Identify which cell holds the provided text, then report its [x, y] central coordinate. 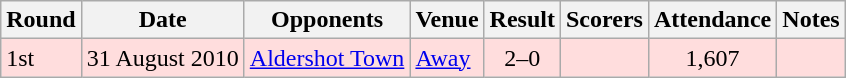
Scorers [604, 20]
Opponents [327, 20]
31 August 2010 [162, 58]
Notes [811, 20]
Round [41, 20]
Date [162, 20]
Aldershot Town [327, 58]
2–0 [522, 58]
Venue [447, 20]
Away [447, 58]
Result [522, 20]
Attendance [712, 20]
1,607 [712, 58]
1st [41, 58]
